Detect which cell encompasses the target text, then output its [x, y] center coordinate. 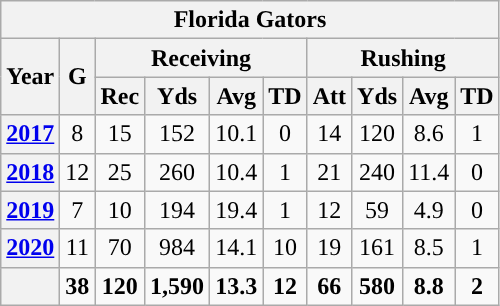
11 [78, 248]
13.3 [236, 286]
8.8 [429, 286]
2018 [30, 172]
70 [120, 248]
152 [178, 134]
984 [178, 248]
Att [329, 96]
4.9 [429, 210]
2020 [30, 248]
10.1 [236, 134]
Year [30, 77]
240 [378, 172]
8 [78, 134]
2019 [30, 210]
66 [329, 286]
38 [78, 286]
11.4 [429, 172]
15 [120, 134]
14 [329, 134]
2 [477, 286]
14.1 [236, 248]
10.4 [236, 172]
8.6 [429, 134]
161 [378, 248]
2017 [30, 134]
7 [78, 210]
8.5 [429, 248]
Florida Gators [250, 20]
19.4 [236, 210]
580 [378, 286]
19 [329, 248]
59 [378, 210]
Rec [120, 96]
260 [178, 172]
Receiving [201, 58]
25 [120, 172]
Rushing [403, 58]
1,590 [178, 286]
21 [329, 172]
G [78, 77]
194 [178, 210]
